Determine the [x, y] coordinate at the center of the cell enclosing the given text.  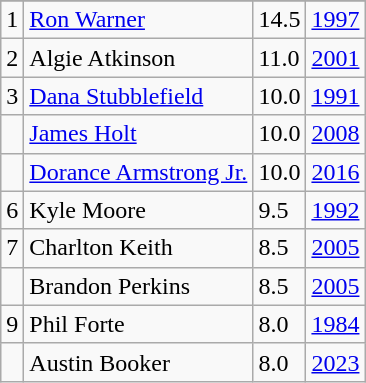
Austin Booker [138, 362]
1991 [336, 96]
14.5 [280, 20]
9.5 [280, 210]
9 [12, 324]
1992 [336, 210]
7 [12, 248]
2001 [336, 58]
Charlton Keith [138, 248]
Algie Atkinson [138, 58]
1 [12, 20]
James Holt [138, 134]
Brandon Perkins [138, 286]
Dana Stubblefield [138, 96]
2023 [336, 362]
2 [12, 58]
2016 [336, 172]
Kyle Moore [138, 210]
3 [12, 96]
2008 [336, 134]
11.0 [280, 58]
Ron Warner [138, 20]
1997 [336, 20]
1984 [336, 324]
6 [12, 210]
Dorance Armstrong Jr. [138, 172]
Phil Forte [138, 324]
